Search for the cell housing the specified text and yield its (X, Y) center coordinate. 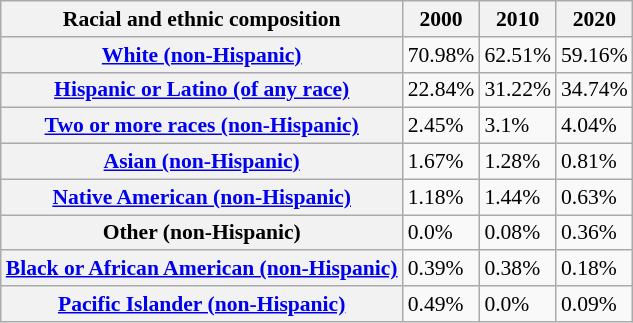
22.84% (442, 90)
Asian (non-Hispanic) (202, 162)
Two or more races (non-Hispanic) (202, 126)
2020 (594, 19)
0.39% (442, 269)
1.28% (518, 162)
0.38% (518, 269)
0.09% (594, 304)
0.18% (594, 269)
2000 (442, 19)
0.08% (518, 233)
3.1% (518, 126)
1.44% (518, 197)
1.18% (442, 197)
Hispanic or Latino (of any race) (202, 90)
0.49% (442, 304)
2010 (518, 19)
Racial and ethnic composition (202, 19)
0.36% (594, 233)
4.04% (594, 126)
Pacific Islander (non-Hispanic) (202, 304)
1.67% (442, 162)
62.51% (518, 55)
White (non-Hispanic) (202, 55)
0.63% (594, 197)
2.45% (442, 126)
34.74% (594, 90)
Black or African American (non-Hispanic) (202, 269)
59.16% (594, 55)
Native American (non-Hispanic) (202, 197)
0.81% (594, 162)
70.98% (442, 55)
31.22% (518, 90)
Other (non-Hispanic) (202, 233)
